Detect which cell encompasses the target text, then output its (X, Y) center coordinate. 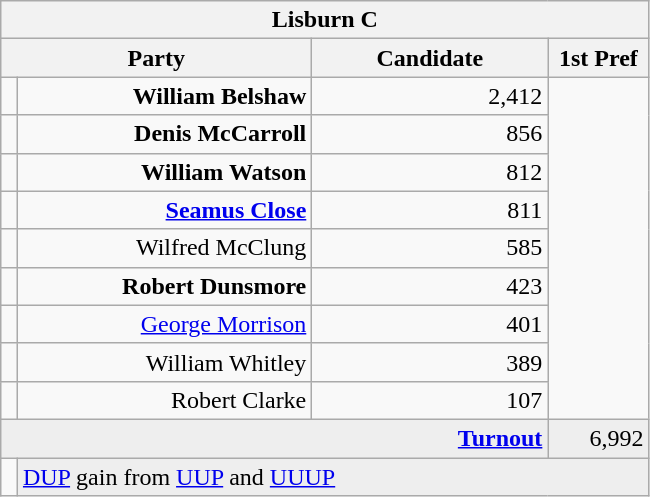
Seamus Close (164, 210)
811 (430, 210)
Turnout (274, 438)
2,412 (430, 96)
812 (430, 172)
Robert Clarke (164, 400)
585 (430, 248)
Party (156, 58)
401 (430, 324)
William Watson (164, 172)
389 (430, 362)
423 (430, 286)
Wilfred McClung (164, 248)
Lisburn C (325, 20)
107 (430, 400)
William Whitley (164, 362)
6,992 (598, 438)
DUP gain from UUP and UUUP (333, 477)
Robert Dunsmore (164, 286)
1st Pref (598, 58)
William Belshaw (164, 96)
George Morrison (164, 324)
Candidate (430, 58)
856 (430, 134)
Denis McCarroll (164, 134)
